Locate the cell with the specified text and output its (x, y) center coordinate. 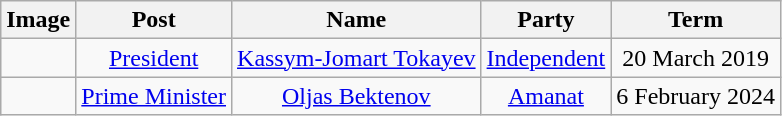
Name (357, 20)
Kassym-Jomart Tokayev (357, 58)
6 February 2024 (696, 96)
Term (696, 20)
20 March 2019 (696, 58)
Oljas Bektenov (357, 96)
Post (154, 20)
Image (38, 20)
Independent (546, 58)
Prime Minister (154, 96)
Party (546, 20)
Amanat (546, 96)
President (154, 58)
